Detect which cell encompasses the target text, then output its [X, Y] center coordinate. 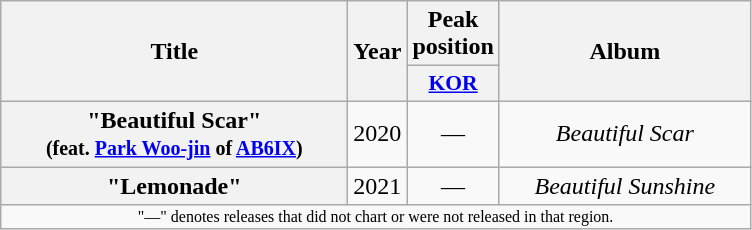
"Lemonade" [174, 185]
2020 [378, 134]
Beautiful Sunshine [624, 185]
"Beautiful Scar" (feat. Park Woo-jin of AB6IX) [174, 134]
KOR [453, 84]
Title [174, 52]
Album [624, 52]
"—" denotes releases that did not chart or were not released in that region. [376, 217]
Year [378, 52]
Beautiful Scar [624, 134]
Peak position [453, 34]
2021 [378, 185]
